Locate the cell with the specified text and output its [X, Y] center coordinate. 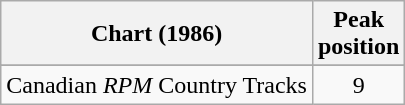
Peakposition [358, 34]
Chart (1986) [157, 34]
Canadian RPM Country Tracks [157, 85]
9 [358, 85]
